Output the (x, y) coordinate of the center of the cell containing the given text.  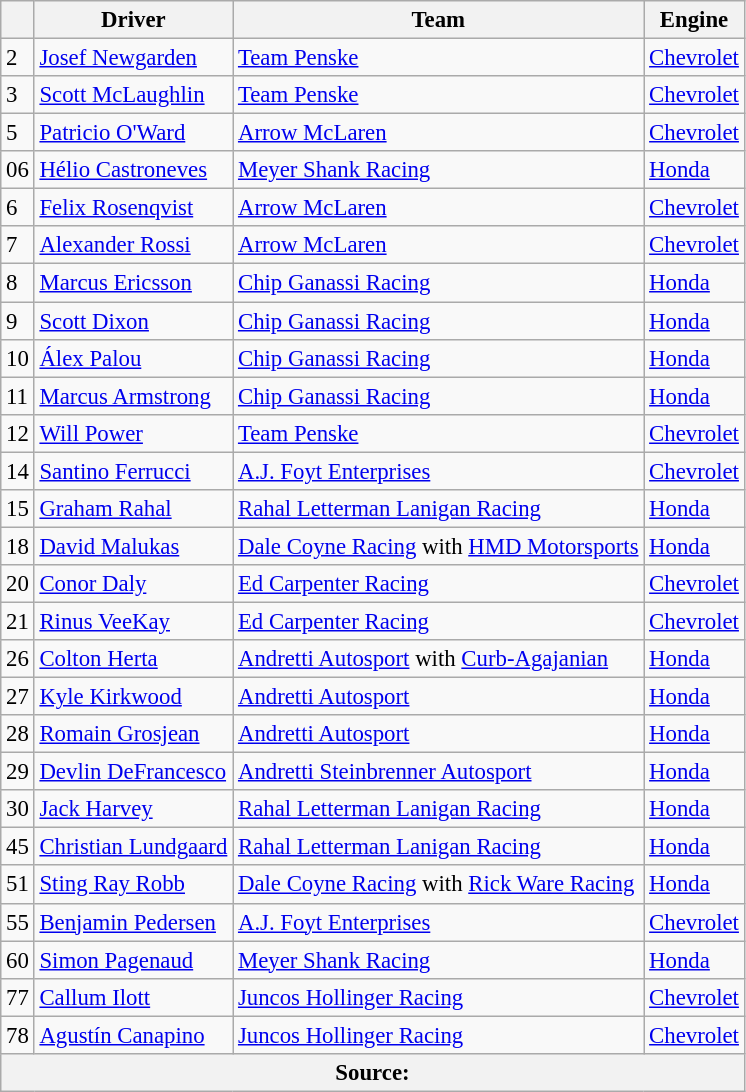
26 (18, 659)
21 (18, 621)
Driver (134, 20)
14 (18, 471)
Callum Ilott (134, 997)
Dale Coyne Racing with HMD Motorsports (438, 546)
6 (18, 208)
78 (18, 1035)
Jack Harvey (134, 809)
77 (18, 997)
Christian Lundgaard (134, 847)
55 (18, 922)
10 (18, 358)
Benjamin Pedersen (134, 922)
Graham Rahal (134, 509)
Álex Palou (134, 358)
Colton Herta (134, 659)
Will Power (134, 433)
Josef Newgarden (134, 58)
Marcus Armstrong (134, 396)
Dale Coyne Racing with Rick Ware Racing (438, 885)
12 (18, 433)
8 (18, 283)
51 (18, 885)
30 (18, 809)
Felix Rosenqvist (134, 208)
Andretti Steinbrenner Autosport (438, 772)
2 (18, 58)
Sting Ray Robb (134, 885)
Alexander Rossi (134, 245)
Engine (694, 20)
David Malukas (134, 546)
5 (18, 133)
Hélio Castroneves (134, 170)
29 (18, 772)
Source: (372, 1073)
Andretti Autosport with Curb-Agajanian (438, 659)
28 (18, 734)
Devlin DeFrancesco (134, 772)
7 (18, 245)
Scott McLaughlin (134, 95)
Romain Grosjean (134, 734)
27 (18, 697)
Marcus Ericsson (134, 283)
60 (18, 960)
Santino Ferrucci (134, 471)
11 (18, 396)
20 (18, 584)
Team (438, 20)
9 (18, 321)
Conor Daly (134, 584)
45 (18, 847)
Agustín Canapino (134, 1035)
15 (18, 509)
Kyle Kirkwood (134, 697)
Patricio O'Ward (134, 133)
06 (18, 170)
3 (18, 95)
Simon Pagenaud (134, 960)
Rinus VeeKay (134, 621)
Scott Dixon (134, 321)
18 (18, 546)
